Return the [X, Y] coordinate for the center point of the cell that contains the specified text.  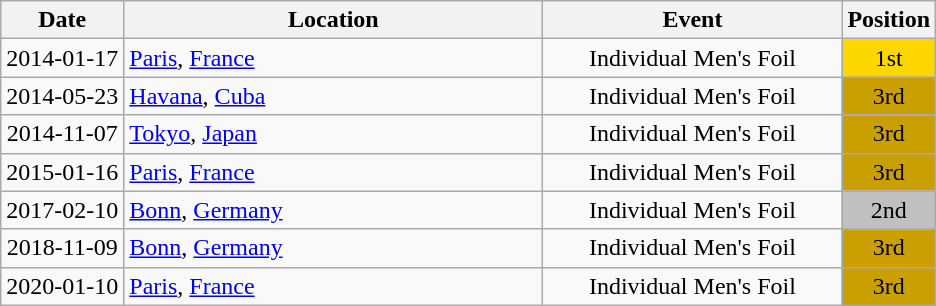
Position [889, 20]
2015-01-16 [62, 172]
Havana, Cuba [334, 96]
2014-05-23 [62, 96]
2014-01-17 [62, 58]
2017-02-10 [62, 210]
2020-01-10 [62, 286]
Tokyo, Japan [334, 134]
Date [62, 20]
2018-11-09 [62, 248]
2nd [889, 210]
Location [334, 20]
1st [889, 58]
2014-11-07 [62, 134]
Event [692, 20]
